Detect which cell encompasses the target text, then output its [x, y] center coordinate. 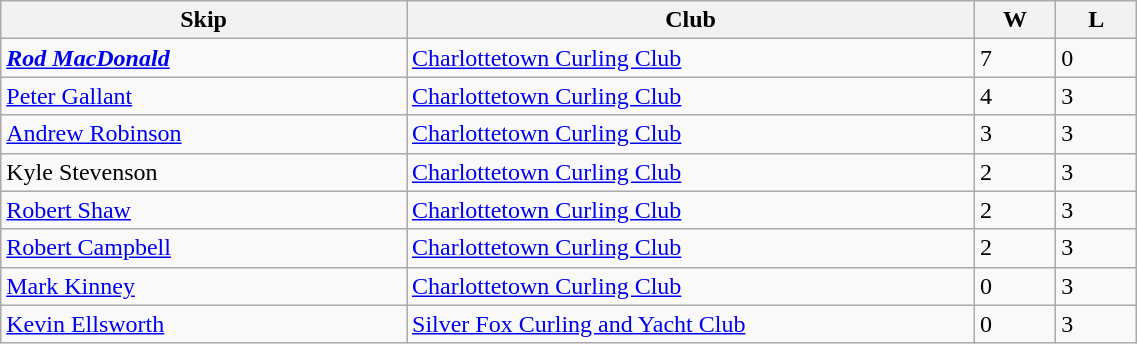
Kevin Ellsworth [204, 324]
Mark Kinney [204, 286]
Robert Campbell [204, 248]
Kyle Stevenson [204, 172]
L [1096, 20]
W [1016, 20]
Rod MacDonald [204, 58]
4 [1016, 96]
Silver Fox Curling and Yacht Club [690, 324]
7 [1016, 58]
Skip [204, 20]
Peter Gallant [204, 96]
Club [690, 20]
Andrew Robinson [204, 134]
Robert Shaw [204, 210]
